Determine the (X, Y) coordinate at the center of the cell enclosing the given text.  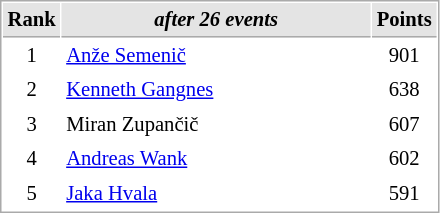
2 (32, 90)
Kenneth Gangnes (216, 90)
3 (32, 124)
607 (404, 124)
1 (32, 56)
Jaka Hvala (216, 194)
4 (32, 158)
602 (404, 158)
Rank (32, 20)
901 (404, 56)
638 (404, 90)
Andreas Wank (216, 158)
Anže Semenič (216, 56)
591 (404, 194)
after 26 events (216, 20)
Points (404, 20)
Miran Zupančič (216, 124)
5 (32, 194)
